For the text-containing cell, return its midpoint in [x, y] coordinate format. 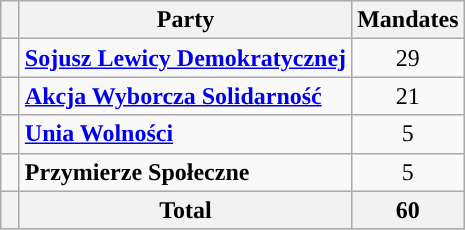
60 [408, 210]
21 [408, 96]
Mandates [408, 20]
Akcja Wyborcza Solidarność [185, 96]
Przymierze Społeczne [185, 172]
Total [185, 210]
Sojusz Lewicy Demokratycznej [185, 58]
29 [408, 58]
Unia Wolności [185, 134]
Party [185, 20]
